Pinpoint the cell where the given text exists, returning its [X, Y] midpoint coordinate. 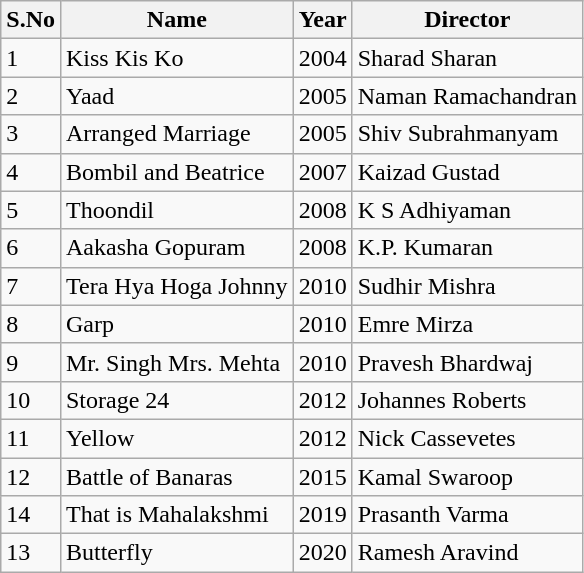
Arranged Marriage [176, 134]
Mr. Singh Mrs. Mehta [176, 362]
Director [467, 20]
Thoondil [176, 210]
Johannes Roberts [467, 400]
Sudhir Mishra [467, 286]
6 [31, 248]
Emre Mirza [467, 324]
Kaizad Gustad [467, 172]
Kiss Kis Ko [176, 58]
Bombil and Beatrice [176, 172]
Sharad Sharan [467, 58]
Garp [176, 324]
Naman Ramachandran [467, 96]
9 [31, 362]
5 [31, 210]
Aakasha Gopuram [176, 248]
Storage 24 [176, 400]
2 [31, 96]
7 [31, 286]
2015 [322, 477]
2019 [322, 515]
Shiv Subrahmanyam [467, 134]
2020 [322, 553]
S.No [31, 20]
That is Mahalakshmi [176, 515]
Prasanth Varma [467, 515]
K.P. Kumaran [467, 248]
Yaad [176, 96]
Pravesh Bhardwaj [467, 362]
Nick Cassevetes [467, 438]
10 [31, 400]
Kamal Swaroop [467, 477]
Yellow [176, 438]
Battle of Banaras [176, 477]
11 [31, 438]
Name [176, 20]
Ramesh Aravind [467, 553]
14 [31, 515]
4 [31, 172]
Year [322, 20]
13 [31, 553]
Tera Hya Hoga Johnny [176, 286]
2007 [322, 172]
1 [31, 58]
12 [31, 477]
2004 [322, 58]
8 [31, 324]
3 [31, 134]
K S Adhiyaman [467, 210]
Butterfly [176, 553]
